Determine the (x, y) coordinate at the center of the cell enclosing the given text.  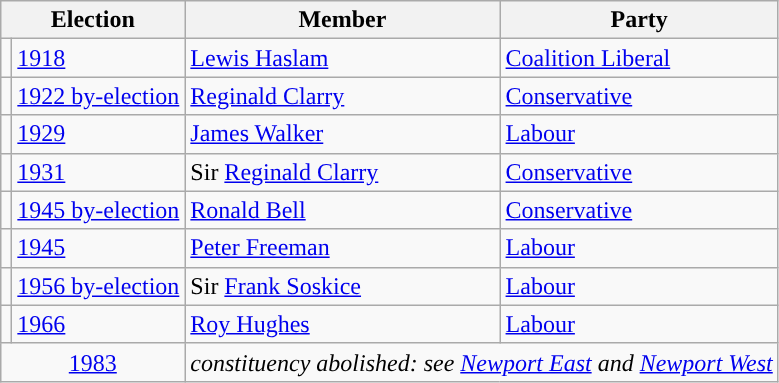
Member (342, 20)
1931 (98, 172)
Sir Reginald Clarry (342, 172)
1966 (98, 324)
Peter Freeman (342, 248)
Roy Hughes (342, 324)
Lewis Haslam (342, 58)
1956 by-election (98, 286)
Coalition Liberal (639, 58)
1918 (98, 58)
1922 by-election (98, 96)
1945 (98, 248)
Ronald Bell (342, 210)
1929 (98, 134)
Sir Frank Soskice (342, 286)
1983 (93, 362)
constituency abolished: see Newport East and Newport West (482, 362)
Election (93, 20)
1945 by-election (98, 210)
Party (639, 20)
Reginald Clarry (342, 96)
James Walker (342, 134)
